Return the [X, Y] coordinate for the center point of the cell that contains the specified text.  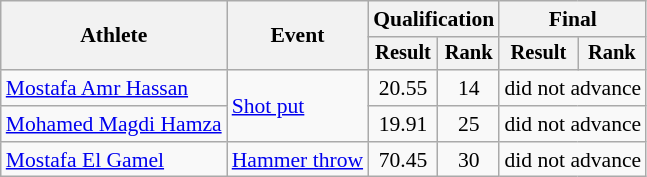
Final [572, 19]
14 [468, 88]
20.55 [403, 88]
Mostafa Amr Hassan [114, 88]
Qualification [434, 19]
Athlete [114, 36]
Mohamed Magdi Hamza [114, 124]
25 [468, 124]
Event [298, 36]
Shot put [298, 106]
19.91 [403, 124]
